Scan for the cell matching the given text and deliver its [x, y] coordinate at center. 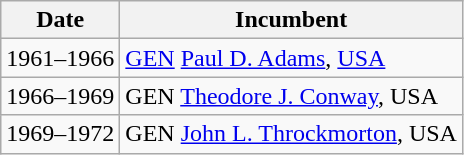
GEN Paul D. Adams, USA [292, 58]
GEN Theodore J. Conway, USA [292, 96]
1969–1972 [60, 134]
Incumbent [292, 20]
Date [60, 20]
GEN John L. Throckmorton, USA [292, 134]
1966–1969 [60, 96]
1961–1966 [60, 58]
